Identify which cell holds the provided text, then report its [X, Y] central coordinate. 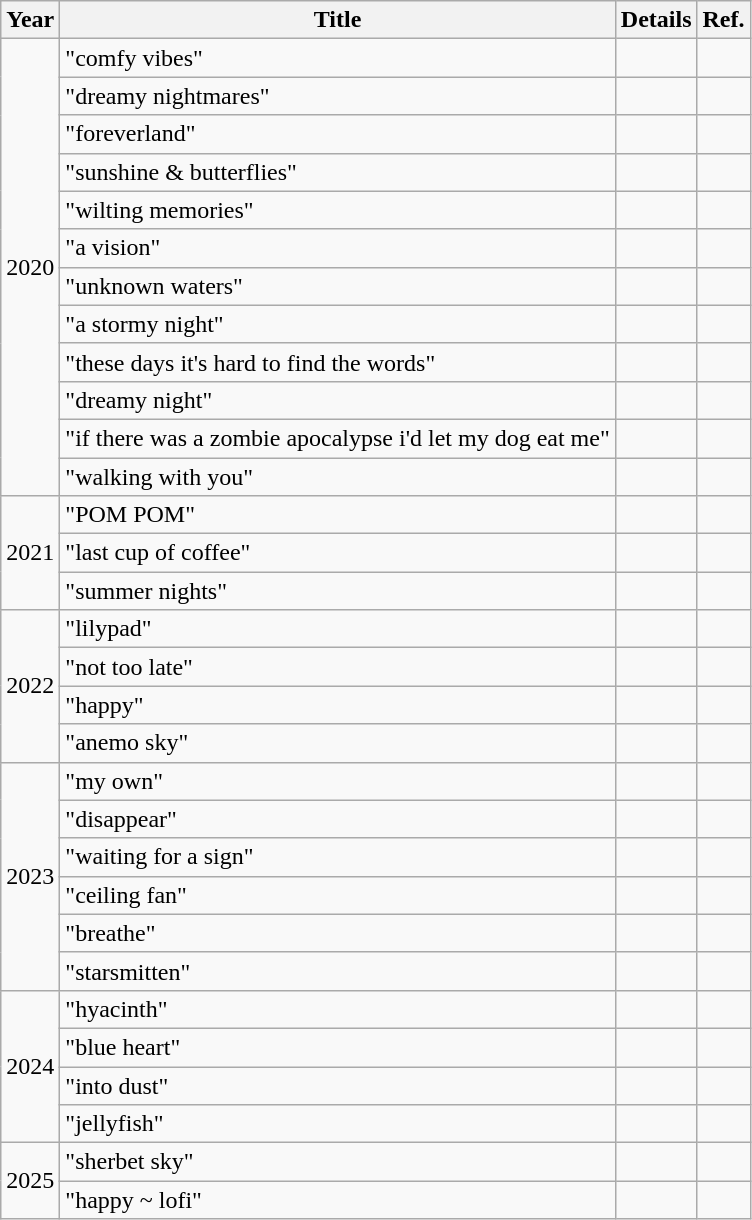
"jellyfish" [338, 1124]
"happy ~ lofi" [338, 1200]
2024 [30, 1066]
"a stormy night" [338, 324]
"blue heart" [338, 1047]
"lilypad" [338, 629]
"not too late" [338, 667]
"last cup of coffee" [338, 553]
"POM POM" [338, 515]
"comfy vibes" [338, 58]
"sherbet sky" [338, 1162]
"my own" [338, 781]
Ref. [724, 20]
"wilting memories" [338, 210]
2020 [30, 268]
"if there was a zombie apocalypse i'd let my dog eat me" [338, 438]
2022 [30, 686]
"breathe" [338, 933]
Year [30, 20]
"ceiling fan" [338, 895]
"hyacinth" [338, 1009]
"dreamy night" [338, 400]
"dreamy nightmares" [338, 96]
"into dust" [338, 1085]
"starsmitten" [338, 971]
2021 [30, 553]
"disappear" [338, 819]
2025 [30, 1181]
"happy" [338, 705]
"anemo sky" [338, 743]
"these days it's hard to find the words" [338, 362]
"summer nights" [338, 591]
2023 [30, 876]
"unknown waters" [338, 286]
"foreverland" [338, 134]
Title [338, 20]
"waiting for a sign" [338, 857]
Details [656, 20]
"a vision" [338, 248]
"walking with you" [338, 477]
"sunshine & butterflies" [338, 172]
